For the text-containing cell, return its midpoint in (X, Y) coordinate format. 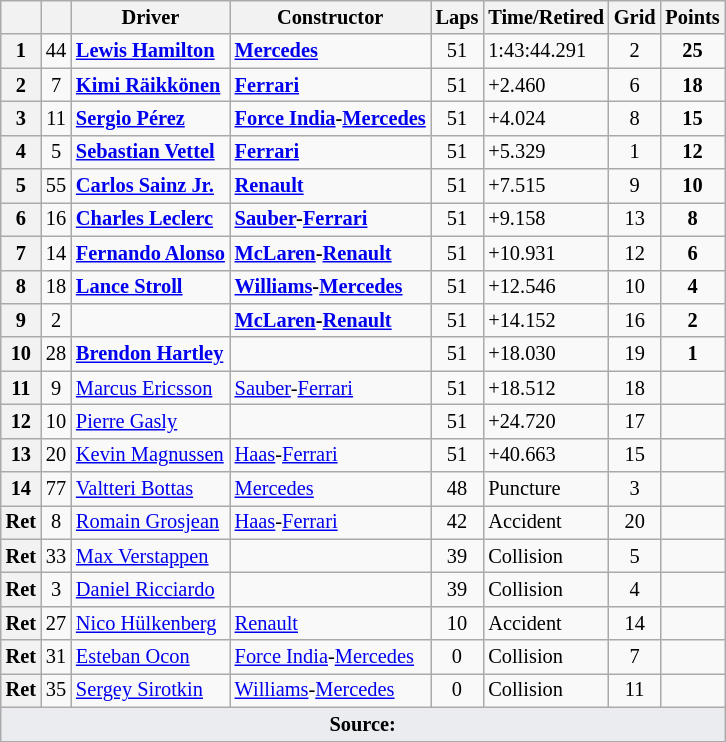
44 (56, 51)
+18.030 (546, 354)
Constructor (330, 17)
42 (458, 522)
+14.152 (546, 320)
+7.515 (546, 186)
Grid (635, 17)
Nico Hülkenberg (150, 623)
Marcus Ericsson (150, 388)
+9.158 (546, 219)
Driver (150, 17)
Daniel Ricciardo (150, 589)
Charles Leclerc (150, 219)
Sebastian Vettel (150, 152)
25 (692, 51)
Esteban Ocon (150, 657)
Carlos Sainz Jr. (150, 186)
Puncture (546, 489)
+24.720 (546, 421)
+2.460 (546, 85)
Sergey Sirotkin (150, 690)
Kimi Räikkönen (150, 85)
Fernando Alonso (150, 253)
+40.663 (546, 455)
Points (692, 17)
77 (56, 489)
33 (56, 556)
17 (635, 421)
Max Verstappen (150, 556)
Lewis Hamilton (150, 51)
+12.546 (546, 287)
19 (635, 354)
Laps (458, 17)
48 (458, 489)
Source: (363, 724)
Sergio Pérez (150, 118)
Lance Stroll (150, 287)
Romain Grosjean (150, 522)
Time/Retired (546, 17)
1:43:44.291 (546, 51)
+10.931 (546, 253)
+4.024 (546, 118)
27 (56, 623)
+18.512 (546, 388)
+5.329 (546, 152)
28 (56, 354)
55 (56, 186)
Kevin Magnussen (150, 455)
Pierre Gasly (150, 421)
Brendon Hartley (150, 354)
35 (56, 690)
Valtteri Bottas (150, 489)
31 (56, 657)
